Return [X, Y] of the center of cell containing provided text 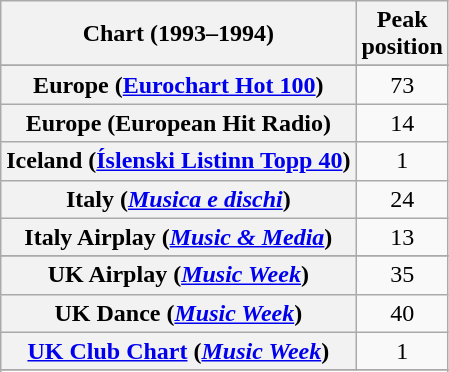
24 [402, 199]
13 [402, 237]
14 [402, 123]
Peakposition [402, 34]
Italy (Musica e dischi) [178, 199]
40 [402, 313]
Italy Airplay (Music & Media) [178, 237]
UK Club Chart (Music Week) [178, 351]
UK Dance (Music Week) [178, 313]
73 [402, 85]
35 [402, 275]
Europe (European Hit Radio) [178, 123]
Chart (1993–1994) [178, 34]
Europe (Eurochart Hot 100) [178, 85]
UK Airplay (Music Week) [178, 275]
Iceland (Íslenski Listinn Topp 40) [178, 161]
